Pinpoint the cell where the given text exists, returning its (x, y) midpoint coordinate. 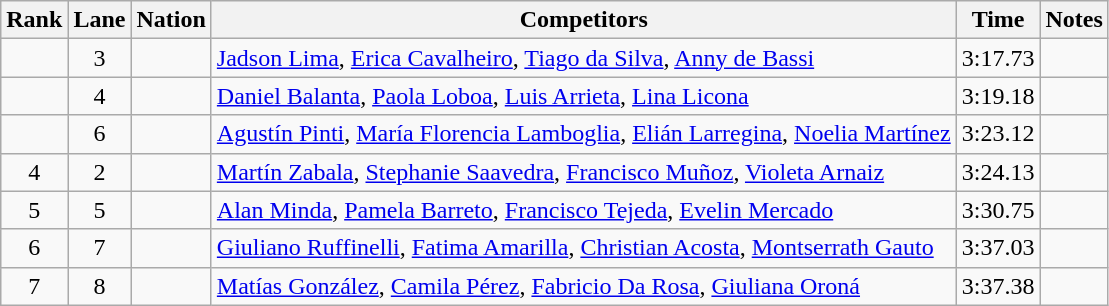
Time (998, 20)
3:37.38 (998, 286)
3:37.03 (998, 248)
3:17.73 (998, 58)
Martín Zabala, Stephanie Saavedra, Francisco Muñoz, Violeta Arnaiz (584, 172)
Agustín Pinti, María Florencia Lamboglia, Elián Larregina, Noelia Martínez (584, 134)
Nation (171, 20)
3:30.75 (998, 210)
Lane (100, 20)
2 (100, 172)
Competitors (584, 20)
3 (100, 58)
Notes (1074, 20)
Alan Minda, Pamela Barreto, Francisco Tejeda, Evelin Mercado (584, 210)
Jadson Lima, Erica Cavalheiro, Tiago da Silva, Anny de Bassi (584, 58)
Matías González, Camila Pérez, Fabricio Da Rosa, Giuliana Oroná (584, 286)
Giuliano Ruffinelli, Fatima Amarilla, Christian Acosta, Montserrath Gauto (584, 248)
3:23.12 (998, 134)
8 (100, 286)
Daniel Balanta, Paola Loboa, Luis Arrieta, Lina Licona (584, 96)
3:19.18 (998, 96)
3:24.13 (998, 172)
Rank (34, 20)
